Locate the cell with the specified text and output its (x, y) center coordinate. 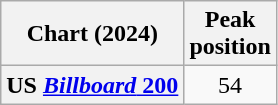
54 (230, 85)
US Billboard 200 (92, 85)
Chart (2024) (92, 34)
Peakposition (230, 34)
